Pinpoint the cell where the given text exists, returning its (X, Y) midpoint coordinate. 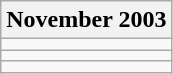
November 2003 (86, 20)
